Determine the (x, y) coordinate at the center of the cell enclosing the given text.  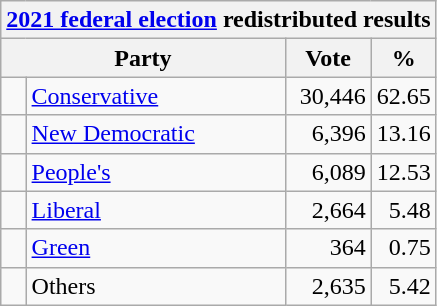
6,396 (328, 134)
12.53 (404, 172)
Others (156, 286)
2,664 (328, 210)
Vote (328, 58)
New Democratic (156, 134)
People's (156, 172)
Conservative (156, 96)
5.42 (404, 286)
Party (143, 58)
30,446 (328, 96)
13.16 (404, 134)
% (404, 58)
5.48 (404, 210)
Liberal (156, 210)
Green (156, 248)
62.65 (404, 96)
2021 federal election redistributed results (218, 20)
6,089 (328, 172)
2,635 (328, 286)
364 (328, 248)
0.75 (404, 248)
